Extract the (X, Y) coordinate from the center of the cell holding the provided text.  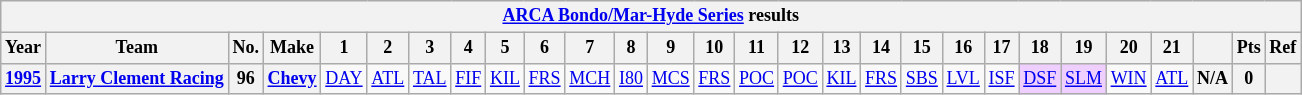
16 (963, 48)
11 (757, 48)
9 (670, 48)
5 (506, 48)
N/A (1213, 78)
12 (800, 48)
6 (544, 48)
3 (430, 48)
TAL (430, 78)
7 (590, 48)
1 (344, 48)
20 (1128, 48)
Larry Clement Racing (136, 78)
0 (1248, 78)
17 (1002, 48)
1995 (24, 78)
8 (632, 48)
18 (1040, 48)
DSF (1040, 78)
96 (246, 78)
15 (922, 48)
4 (468, 48)
ARCA Bondo/Mar-Hyde Series results (651, 16)
LVL (963, 78)
FIF (468, 78)
Team (136, 48)
DAY (344, 78)
No. (246, 48)
Chevy (292, 78)
13 (842, 48)
21 (1172, 48)
SLM (1084, 78)
2 (388, 48)
MCS (670, 78)
19 (1084, 48)
SBS (922, 78)
14 (882, 48)
I80 (632, 78)
Ref (1283, 48)
ISF (1002, 78)
Pts (1248, 48)
10 (714, 48)
MCH (590, 78)
Make (292, 48)
WIN (1128, 78)
Year (24, 48)
